Capture the cell that displays the provided text and extract its (X, Y) central coordinate. 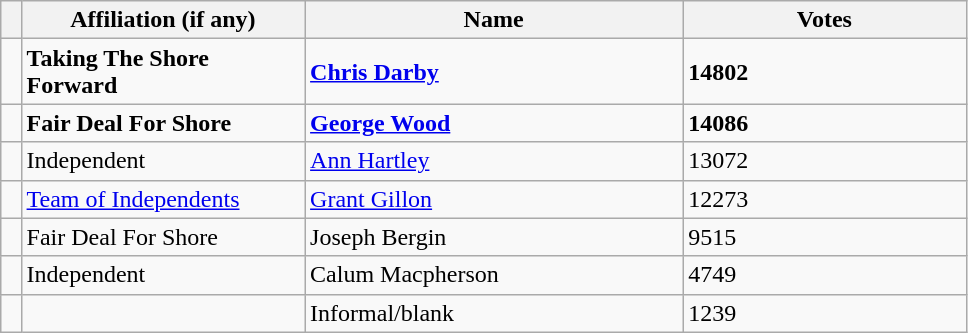
Chris Darby (494, 72)
Affiliation (if any) (163, 20)
Joseph Bergin (494, 237)
14086 (825, 123)
Name (494, 20)
9515 (825, 237)
13072 (825, 161)
Informal/blank (494, 313)
12273 (825, 199)
Taking The Shore Forward (163, 72)
Votes (825, 20)
Ann Hartley (494, 161)
14802 (825, 72)
4749 (825, 275)
George Wood (494, 123)
Team of Independents (163, 199)
Calum Macpherson (494, 275)
Grant Gillon (494, 199)
1239 (825, 313)
